Scan for the cell matching the given text and deliver its [X, Y] coordinate at center. 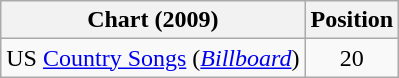
US Country Songs (Billboard) [153, 58]
Chart (2009) [153, 20]
Position [352, 20]
20 [352, 58]
